Find where the given text appears and provide that cell's center as [x, y] coordinate. 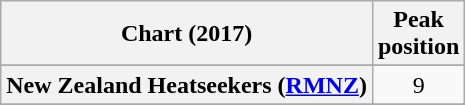
9 [418, 85]
New Zealand Heatseekers (RMNZ) [187, 85]
Chart (2017) [187, 34]
Peakposition [418, 34]
